Determine the [x, y] coordinate at the center of the cell enclosing the given text.  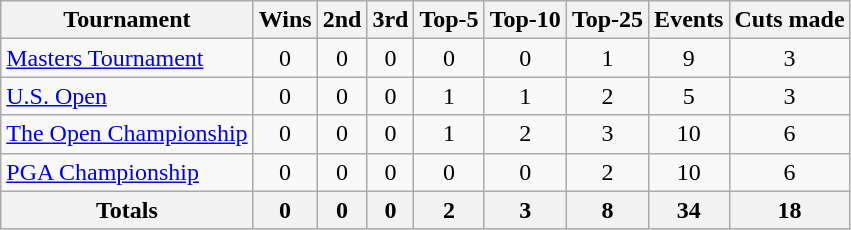
PGA Championship [127, 172]
9 [689, 58]
18 [790, 210]
Masters Tournament [127, 58]
Events [689, 20]
3rd [390, 20]
U.S. Open [127, 96]
Top-25 [607, 20]
2nd [342, 20]
8 [607, 210]
Wins [285, 20]
Top-10 [525, 20]
34 [689, 210]
The Open Championship [127, 134]
Cuts made [790, 20]
Tournament [127, 20]
Totals [127, 210]
Top-5 [449, 20]
5 [689, 96]
